Extract the [x, y] coordinate from the center of the cell holding the provided text.  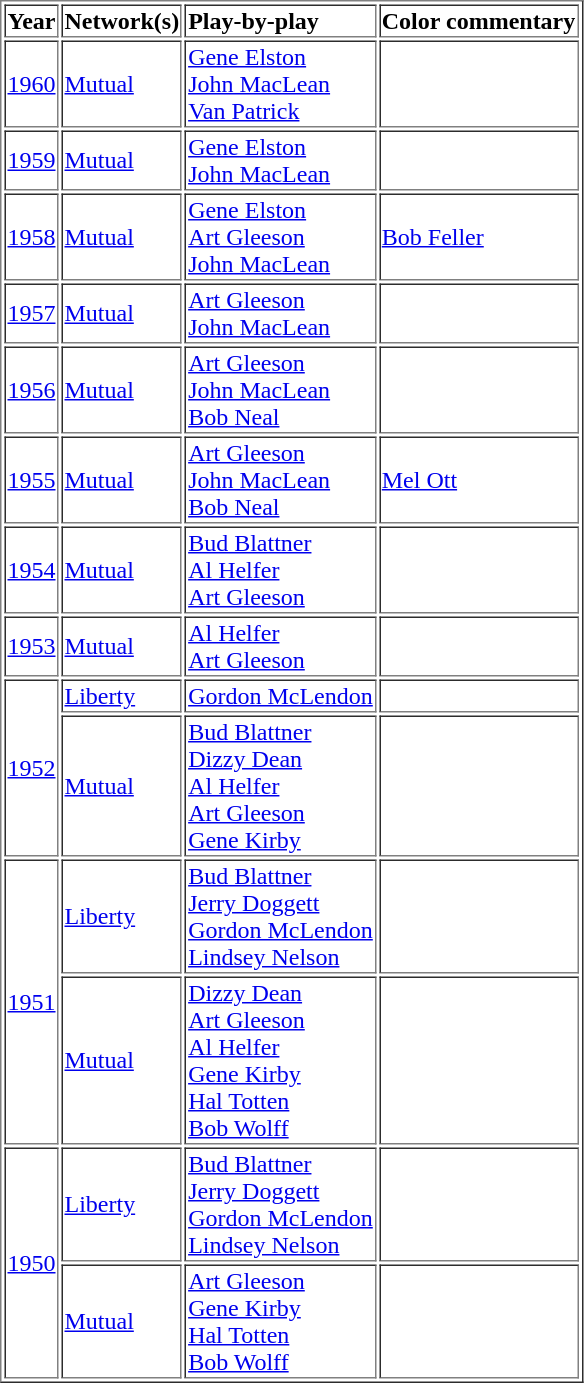
Play-by-play [280, 20]
Color commentary [479, 20]
Network(s) [122, 20]
Art GleesonJohn MacLean [280, 314]
1960 [31, 84]
Gordon McLendon [280, 696]
Bob Feller [479, 238]
Year [31, 20]
Gene ElstonJohn MacLeanVan Patrick [280, 84]
Bud BlattnerAl HelferArt Gleeson [280, 570]
1956 [31, 390]
1958 [31, 238]
Bud BlattnerDizzy DeanAl HelferArt GleesonGene Kirby [280, 786]
Gene ElstonJohn MacLean [280, 160]
Art GleesonGene KirbyHal TottenBob Wolff [280, 1321]
1957 [31, 314]
1955 [31, 480]
1953 [31, 646]
Al HelferArt Gleeson [280, 646]
Mel Ott [479, 480]
1951 [31, 1002]
1959 [31, 160]
Gene ElstonArt GleesonJohn MacLean [280, 238]
Dizzy DeanArt GleesonAl HelferGene KirbyHal TottenBob Wolff [280, 1060]
1950 [31, 1264]
1952 [31, 768]
1954 [31, 570]
